Capture the cell that displays the provided text and extract its [X, Y] central coordinate. 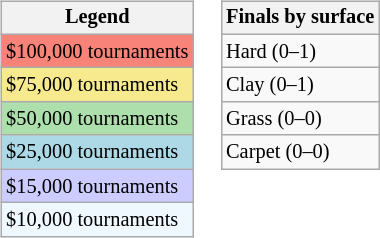
$25,000 tournaments [97, 152]
$75,000 tournaments [97, 85]
Finals by surface [300, 18]
$15,000 tournaments [97, 186]
Clay (0–1) [300, 85]
Hard (0–1) [300, 51]
$10,000 tournaments [97, 220]
Grass (0–0) [300, 119]
$50,000 tournaments [97, 119]
$100,000 tournaments [97, 51]
Legend [97, 18]
Carpet (0–0) [300, 152]
